Identify which cell holds the provided text, then report its (X, Y) central coordinate. 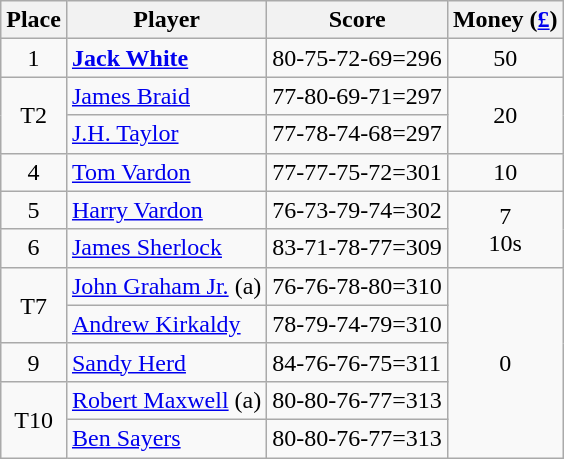
6 (34, 248)
John Graham Jr. (a) (166, 286)
76-73-79-74=302 (358, 210)
0 (505, 362)
50 (505, 58)
77-77-75-72=301 (358, 172)
T2 (34, 115)
Jack White (166, 58)
9 (34, 362)
80-75-72-69=296 (358, 58)
10 (505, 172)
20 (505, 115)
Score (358, 20)
76-76-78-80=310 (358, 286)
Tom Vardon (166, 172)
James Sherlock (166, 248)
84-76-76-75=311 (358, 362)
4 (34, 172)
J.H. Taylor (166, 134)
T10 (34, 419)
1 (34, 58)
Money (£) (505, 20)
Sandy Herd (166, 362)
83-71-78-77=309 (358, 248)
Ben Sayers (166, 438)
77-80-69-71=297 (358, 96)
77-78-74-68=297 (358, 134)
Robert Maxwell (a) (166, 400)
78-79-74-79=310 (358, 324)
Player (166, 20)
T7 (34, 305)
Place (34, 20)
Andrew Kirkaldy (166, 324)
Harry Vardon (166, 210)
5 (34, 210)
710s (505, 229)
James Braid (166, 96)
